Search for the cell housing the specified text and yield its (x, y) center coordinate. 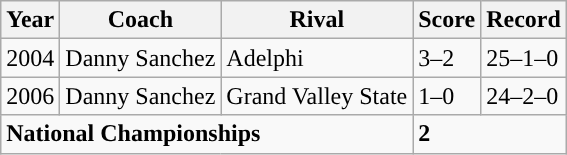
Grand Valley State (317, 96)
2004 (30, 58)
2006 (30, 96)
Score (447, 20)
Coach (140, 20)
Adelphi (317, 58)
2 (490, 134)
Record (524, 20)
24–2–0 (524, 96)
25–1–0 (524, 58)
1–0 (447, 96)
Rival (317, 20)
Year (30, 20)
National Championships (207, 134)
3–2 (447, 58)
